For the text-containing cell, return its midpoint in [x, y] coordinate format. 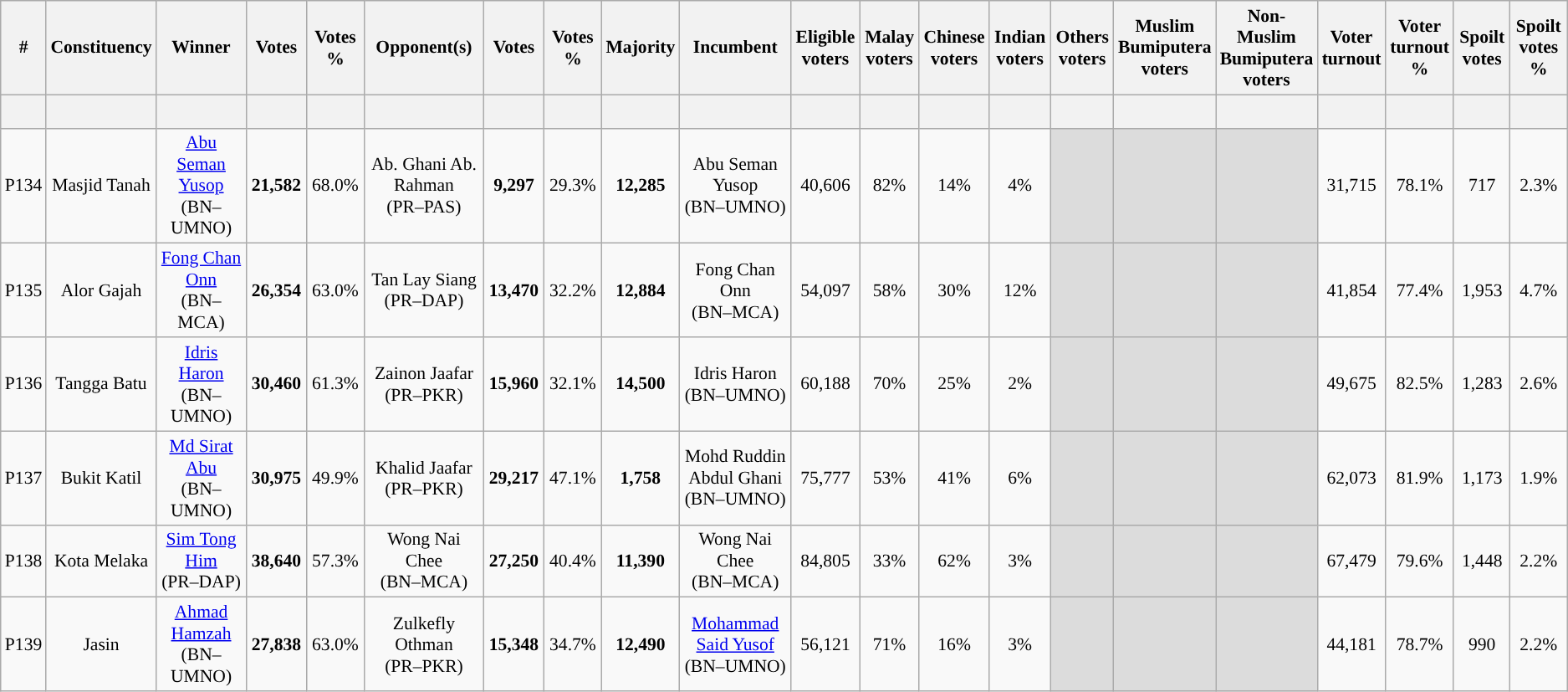
78.1% [1420, 186]
Spoilt votes % [1539, 48]
Bukit Katil [100, 478]
30% [954, 290]
27,838 [276, 644]
Zulkefly Othman(PR–PKR) [423, 644]
34.7% [572, 644]
Ab. Ghani Ab. Rahman(PR–PAS) [423, 186]
Indian voters [1020, 48]
79.6% [1420, 561]
1,283 [1482, 384]
21,582 [276, 186]
29,217 [513, 478]
Masjid Tanah [100, 186]
77.4% [1420, 290]
717 [1482, 186]
30,975 [276, 478]
11,390 [641, 561]
# [23, 48]
P134 [23, 186]
33% [890, 561]
Zainon Jaafar(PR–PKR) [423, 384]
29.3% [572, 186]
Opponent(s) [423, 48]
14,500 [641, 384]
75,777 [825, 478]
2% [1020, 384]
53% [890, 478]
82% [890, 186]
15,348 [513, 644]
Chinese voters [954, 48]
P137 [23, 478]
6% [1020, 478]
P135 [23, 290]
57.3% [335, 561]
1.9% [1539, 478]
30,460 [276, 384]
Constituency [100, 48]
71% [890, 644]
12,884 [641, 290]
Md Sirat Abu(BN–UMNO) [202, 478]
49,675 [1351, 384]
Majority [641, 48]
81.9% [1420, 478]
Incumbent [735, 48]
25% [954, 384]
26,354 [276, 290]
Voter turnout [1351, 48]
Kota Melaka [100, 561]
Alor Gajah [100, 290]
32.2% [572, 290]
13,470 [513, 290]
40.4% [572, 561]
12,490 [641, 644]
Tan Lay Siang(PR–DAP) [423, 290]
P139 [23, 644]
P136 [23, 384]
68.0% [335, 186]
1,758 [641, 478]
38,640 [276, 561]
12,285 [641, 186]
44,181 [1351, 644]
41% [954, 478]
82.5% [1420, 384]
Ahmad Hamzah(BN–UMNO) [202, 644]
40,606 [825, 186]
Winner [202, 48]
31,715 [1351, 186]
27,250 [513, 561]
41,854 [1351, 290]
70% [890, 384]
Spoilt votes [1482, 48]
1,953 [1482, 290]
61.3% [335, 384]
Voter turnout % [1420, 48]
9,297 [513, 186]
Mohammad Said Yusof(BN–UMNO) [735, 644]
Tangga Batu [100, 384]
Muslim Bumiputera voters [1165, 48]
16% [954, 644]
4.7% [1539, 290]
Others voters [1082, 48]
990 [1482, 644]
14% [954, 186]
P138 [23, 561]
56,121 [825, 644]
1,448 [1482, 561]
Eligible voters [825, 48]
Malay voters [890, 48]
47.1% [572, 478]
54,097 [825, 290]
2.6% [1539, 384]
4% [1020, 186]
Jasin [100, 644]
62% [954, 561]
60,188 [825, 384]
Sim Tong Him(PR–DAP) [202, 561]
Mohd Ruddin Abdul Ghani(BN–UMNO) [735, 478]
84,805 [825, 561]
1,173 [1482, 478]
12% [1020, 290]
Khalid Jaafar(PR–PKR) [423, 478]
67,479 [1351, 561]
49.9% [335, 478]
58% [890, 290]
78.7% [1420, 644]
Non-Muslim Bumiputera voters [1267, 48]
32.1% [572, 384]
15,960 [513, 384]
2.3% [1539, 186]
62,073 [1351, 478]
